From the cell containing the given text, extract its center point as [X, Y] coordinate. 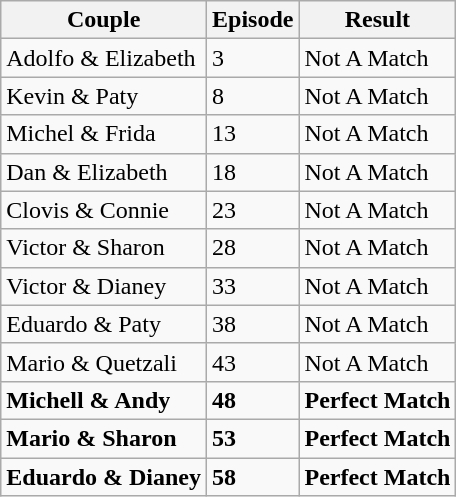
Episode [253, 20]
58 [253, 477]
Victor & Dianey [104, 286]
Victor & Sharon [104, 248]
Michel & Frida [104, 134]
Eduardo & Dianey [104, 477]
8 [253, 96]
Kevin & Paty [104, 96]
18 [253, 172]
Result [378, 20]
Dan & Elizabeth [104, 172]
33 [253, 286]
38 [253, 324]
3 [253, 58]
Eduardo & Paty [104, 324]
23 [253, 210]
53 [253, 438]
13 [253, 134]
43 [253, 362]
Adolfo & Elizabeth [104, 58]
Mario & Sharon [104, 438]
Michell & Andy [104, 400]
Clovis & Connie [104, 210]
Couple [104, 20]
48 [253, 400]
Mario & Quetzali [104, 362]
28 [253, 248]
